From the cell containing the given text, extract its center point as (X, Y) coordinate. 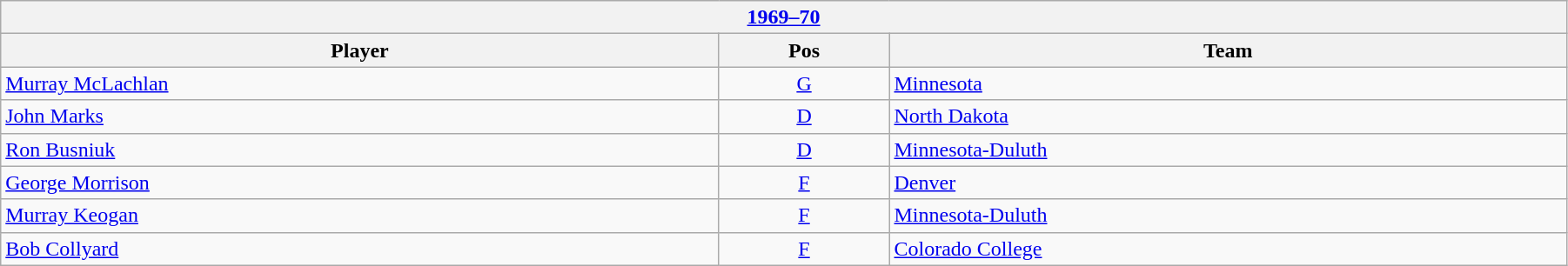
Murray McLachlan (360, 83)
George Morrison (360, 183)
Colorado College (1228, 249)
Bob Collyard (360, 249)
Pos (804, 50)
North Dakota (1228, 116)
Murray Keogan (360, 216)
John Marks (360, 116)
Player (360, 50)
Team (1228, 50)
G (804, 83)
Denver (1228, 183)
Minnesota (1228, 83)
1969–70 (784, 17)
Ron Busniuk (360, 150)
